Return [X, Y] of the center of cell containing provided text 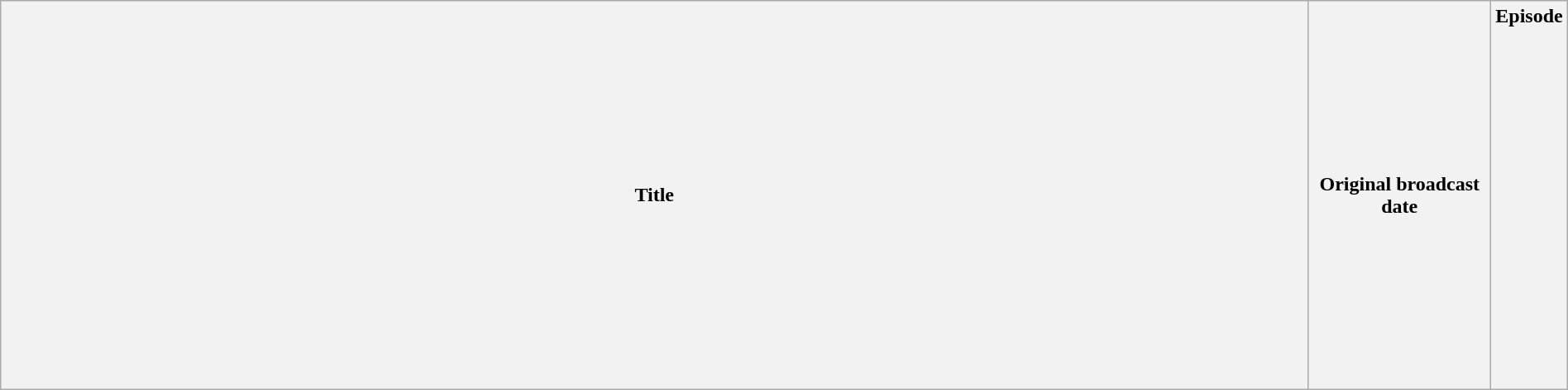
Episode [1529, 195]
Title [655, 195]
Original broadcast date [1399, 195]
